Provide the (x, y) coordinate of the cell's center where the given text is located.  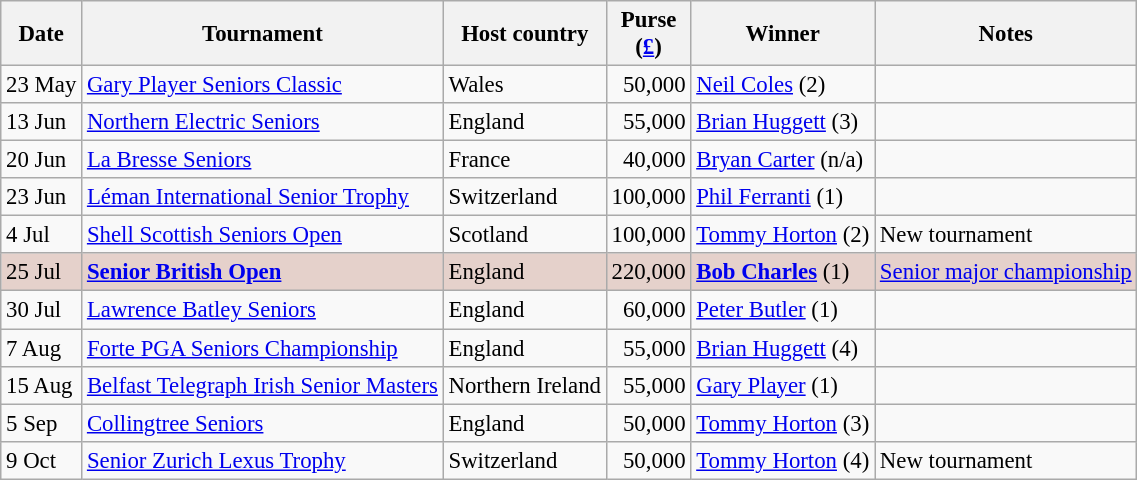
220,000 (648, 273)
Lawrence Batley Seniors (263, 310)
Senior major championship (1006, 273)
Léman International Senior Trophy (263, 197)
40,000 (648, 160)
23 Jun (42, 197)
Senior British Open (263, 273)
Gary Player (1) (783, 385)
Tournament (263, 34)
Scotland (524, 235)
Date (42, 34)
Northern Ireland (524, 385)
Neil Coles (2) (783, 85)
Brian Huggett (3) (783, 122)
Brian Huggett (4) (783, 348)
20 Jun (42, 160)
Forte PGA Seniors Championship (263, 348)
Bryan Carter (n/a) (783, 160)
7 Aug (42, 348)
9 Oct (42, 460)
Belfast Telegraph Irish Senior Masters (263, 385)
Northern Electric Seniors (263, 122)
Notes (1006, 34)
Gary Player Seniors Classic (263, 85)
25 Jul (42, 273)
Host country (524, 34)
Phil Ferranti (1) (783, 197)
Tommy Horton (2) (783, 235)
France (524, 160)
Bob Charles (1) (783, 273)
Peter Butler (1) (783, 310)
4 Jul (42, 235)
La Bresse Seniors (263, 160)
Senior Zurich Lexus Trophy (263, 460)
60,000 (648, 310)
5 Sep (42, 423)
15 Aug (42, 385)
23 May (42, 85)
Purse(£) (648, 34)
Winner (783, 34)
Shell Scottish Seniors Open (263, 235)
Tommy Horton (3) (783, 423)
13 Jun (42, 122)
Collingtree Seniors (263, 423)
Wales (524, 85)
Tommy Horton (4) (783, 460)
30 Jul (42, 310)
